From the cell containing the given text, extract its center point as (x, y) coordinate. 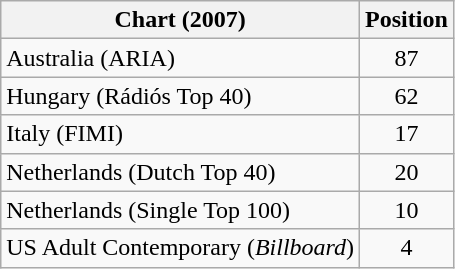
20 (407, 172)
Netherlands (Single Top 100) (180, 210)
Netherlands (Dutch Top 40) (180, 172)
87 (407, 58)
4 (407, 248)
Australia (ARIA) (180, 58)
62 (407, 96)
Italy (FIMI) (180, 134)
17 (407, 134)
Position (407, 20)
10 (407, 210)
Chart (2007) (180, 20)
US Adult Contemporary (Billboard) (180, 248)
Hungary (Rádiós Top 40) (180, 96)
